Extract the (x, y) coordinate from the center of the cell holding the provided text.  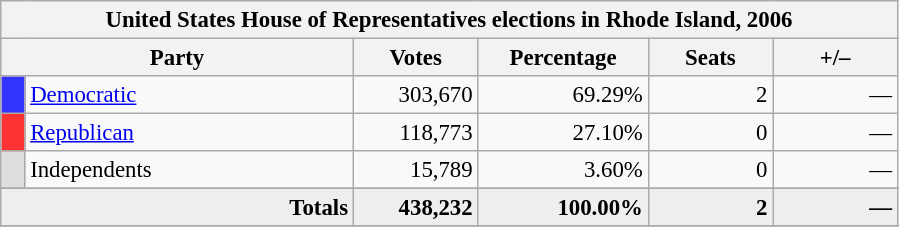
3.60% (563, 170)
69.29% (563, 95)
100.00% (563, 208)
United States House of Representatives elections in Rhode Island, 2006 (450, 20)
Totals (178, 208)
Votes (416, 58)
27.10% (563, 133)
Democratic (189, 95)
Party (178, 58)
Percentage (563, 58)
118,773 (416, 133)
303,670 (416, 95)
Independents (189, 170)
438,232 (416, 208)
Republican (189, 133)
Seats (710, 58)
+/– (836, 58)
15,789 (416, 170)
